Detect which cell encompasses the target text, then output its [x, y] center coordinate. 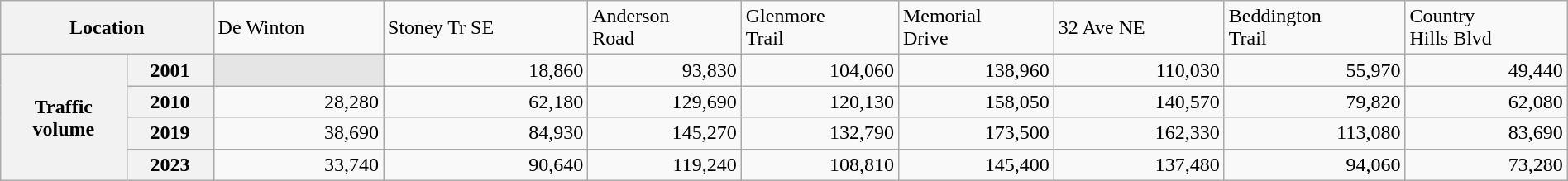
AndersonRoad [665, 28]
Trafficvolume [64, 117]
158,050 [976, 102]
2010 [170, 102]
55,970 [1315, 70]
145,400 [976, 164]
2023 [170, 164]
28,280 [298, 102]
73,280 [1486, 164]
83,690 [1486, 133]
GlenmoreTrail [820, 28]
173,500 [976, 133]
62,180 [486, 102]
2019 [170, 133]
De Winton [298, 28]
140,570 [1139, 102]
BeddingtonTrail [1315, 28]
162,330 [1139, 133]
137,480 [1139, 164]
18,860 [486, 70]
113,080 [1315, 133]
Stoney Tr SE [486, 28]
119,240 [665, 164]
145,270 [665, 133]
90,640 [486, 164]
MemorialDrive [976, 28]
38,690 [298, 133]
62,080 [1486, 102]
94,060 [1315, 164]
129,690 [665, 102]
104,060 [820, 70]
120,130 [820, 102]
110,030 [1139, 70]
93,830 [665, 70]
32 Ave NE [1139, 28]
132,790 [820, 133]
Location [108, 28]
2001 [170, 70]
108,810 [820, 164]
CountryHills Blvd [1486, 28]
33,740 [298, 164]
84,930 [486, 133]
138,960 [976, 70]
49,440 [1486, 70]
79,820 [1315, 102]
